Determine the (x, y) coordinate at the center of the cell enclosing the given text.  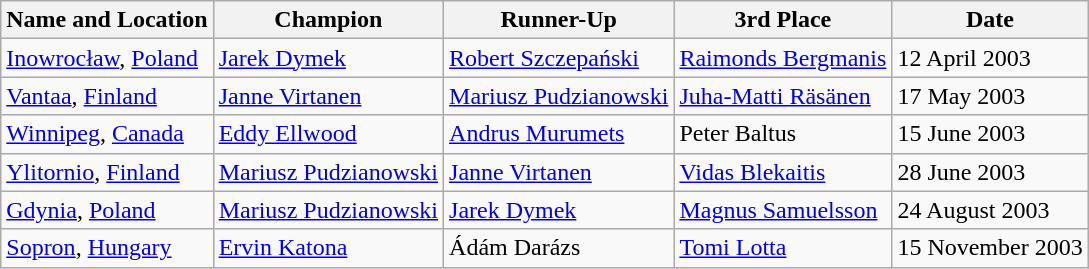
Vidas Blekaitis (783, 172)
Winnipeg, Canada (107, 134)
17 May 2003 (990, 96)
Ervin Katona (328, 248)
Champion (328, 20)
Runner-Up (559, 20)
Raimonds Bergmanis (783, 58)
Gdynia, Poland (107, 210)
Vantaa, Finland (107, 96)
3rd Place (783, 20)
12 April 2003 (990, 58)
Inowrocław, Poland (107, 58)
Ádám Darázs (559, 248)
24 August 2003 (990, 210)
Eddy Ellwood (328, 134)
15 November 2003 (990, 248)
28 June 2003 (990, 172)
Name and Location (107, 20)
15 June 2003 (990, 134)
Date (990, 20)
Juha-Matti Räsänen (783, 96)
Peter Baltus (783, 134)
Sopron, Hungary (107, 248)
Andrus Murumets (559, 134)
Tomi Lotta (783, 248)
Robert Szczepański (559, 58)
Ylitornio, Finland (107, 172)
Magnus Samuelsson (783, 210)
